Search for the cell housing the specified text and yield its (X, Y) center coordinate. 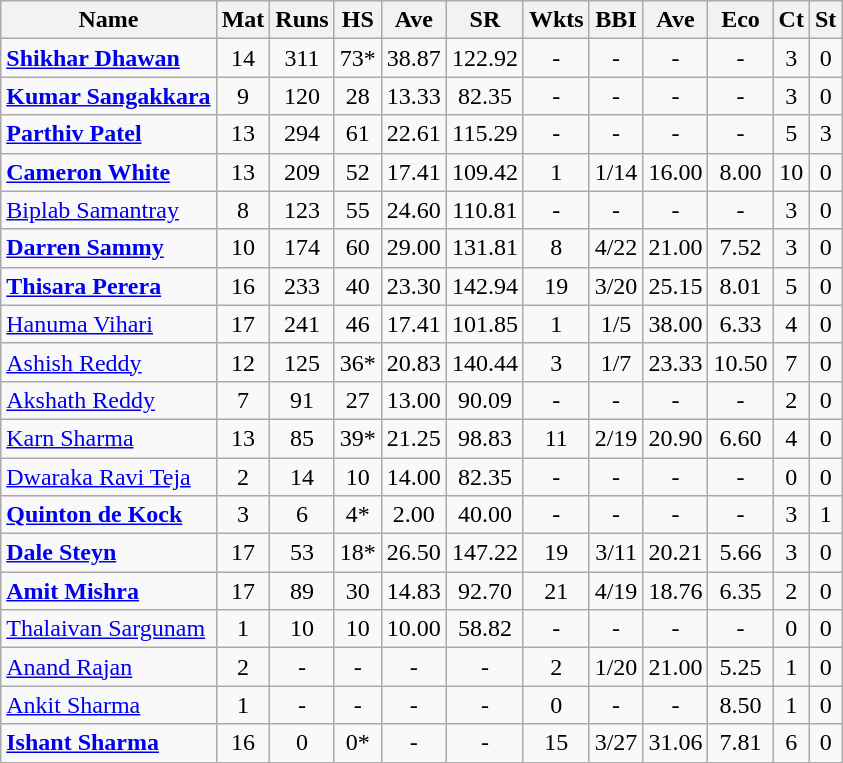
18* (358, 553)
0* (358, 743)
Akshath Reddy (108, 400)
Dwaraka Ravi Teja (108, 477)
12 (243, 362)
16.00 (676, 172)
38.00 (676, 324)
233 (302, 286)
Thisara Perera (108, 286)
26.50 (414, 553)
30 (358, 591)
120 (302, 96)
24.60 (414, 210)
Ashish Reddy (108, 362)
10.50 (740, 362)
Shikhar Dhawan (108, 58)
92.70 (484, 591)
3/11 (616, 553)
Hanuma Vihari (108, 324)
Anand Rajan (108, 667)
2.00 (414, 515)
1/20 (616, 667)
Mat (243, 20)
11 (556, 438)
36* (358, 362)
15 (556, 743)
53 (302, 553)
1/5 (616, 324)
Ankit Sharma (108, 705)
209 (302, 172)
31.06 (676, 743)
Runs (302, 20)
Kumar Sangakkara (108, 96)
241 (302, 324)
294 (302, 134)
142.94 (484, 286)
311 (302, 58)
20.90 (676, 438)
58.82 (484, 629)
14.83 (414, 591)
10.00 (414, 629)
140.44 (484, 362)
Ct (791, 20)
52 (358, 172)
1/14 (616, 172)
Karn Sharma (108, 438)
13.00 (414, 400)
38.87 (414, 58)
3/20 (616, 286)
St (825, 20)
2/19 (616, 438)
174 (302, 248)
40 (358, 286)
46 (358, 324)
89 (302, 591)
40.00 (484, 515)
7.81 (740, 743)
39* (358, 438)
Amit Mishra (108, 591)
4* (358, 515)
115.29 (484, 134)
Ishant Sharma (108, 743)
73* (358, 58)
4/19 (616, 591)
SR (484, 20)
3/27 (616, 743)
123 (302, 210)
7.52 (740, 248)
125 (302, 362)
109.42 (484, 172)
6.33 (740, 324)
8.00 (740, 172)
13.33 (414, 96)
101.85 (484, 324)
HS (358, 20)
6.35 (740, 591)
20.21 (676, 553)
Eco (740, 20)
21 (556, 591)
BBI (616, 20)
29.00 (414, 248)
55 (358, 210)
9 (243, 96)
Dale Steyn (108, 553)
6.60 (740, 438)
18.76 (676, 591)
Name (108, 20)
91 (302, 400)
5.66 (740, 553)
4/22 (616, 248)
8.50 (740, 705)
60 (358, 248)
23.33 (676, 362)
Darren Sammy (108, 248)
Parthiv Patel (108, 134)
25.15 (676, 286)
Wkts (556, 20)
5.25 (740, 667)
8.01 (740, 286)
1/7 (616, 362)
90.09 (484, 400)
Quinton de Kock (108, 515)
20.83 (414, 362)
Cameron White (108, 172)
131.81 (484, 248)
Biplab Samantray (108, 210)
23.30 (414, 286)
85 (302, 438)
Thalaivan Sargunam (108, 629)
28 (358, 96)
110.81 (484, 210)
21.25 (414, 438)
61 (358, 134)
22.61 (414, 134)
98.83 (484, 438)
147.22 (484, 553)
122.92 (484, 58)
14.00 (414, 477)
27 (358, 400)
